Provide the (x, y) coordinate of the cell's center where the given text is located.  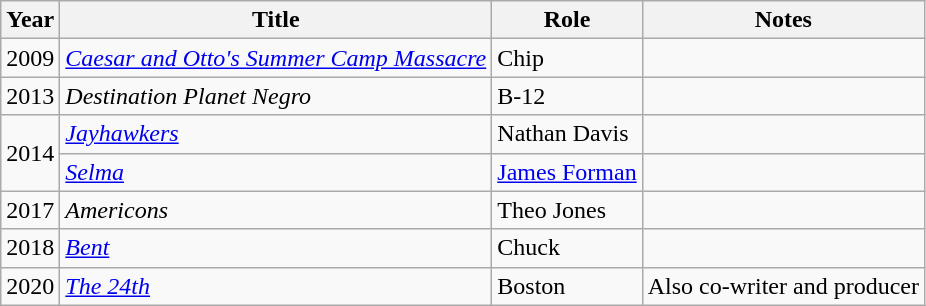
2014 (30, 153)
Bent (276, 248)
Caesar and Otto's Summer Camp Massacre (276, 58)
Nathan Davis (567, 134)
Destination Planet Negro (276, 96)
Jayhawkers (276, 134)
Also co-writer and producer (783, 286)
Theo Jones (567, 210)
2018 (30, 248)
Role (567, 20)
Year (30, 20)
Americons (276, 210)
2020 (30, 286)
Title (276, 20)
Chuck (567, 248)
2009 (30, 58)
2017 (30, 210)
Selma (276, 172)
The 24th (276, 286)
Notes (783, 20)
2013 (30, 96)
James Forman (567, 172)
B-12 (567, 96)
Chip (567, 58)
Boston (567, 286)
